Pinpoint the cell where the given text exists, returning its (X, Y) midpoint coordinate. 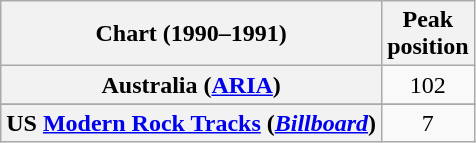
Chart (1990–1991) (192, 34)
Peakposition (428, 34)
102 (428, 85)
US Modern Rock Tracks (Billboard) (192, 123)
Australia (ARIA) (192, 85)
7 (428, 123)
